For the text-containing cell, return its midpoint in (x, y) coordinate format. 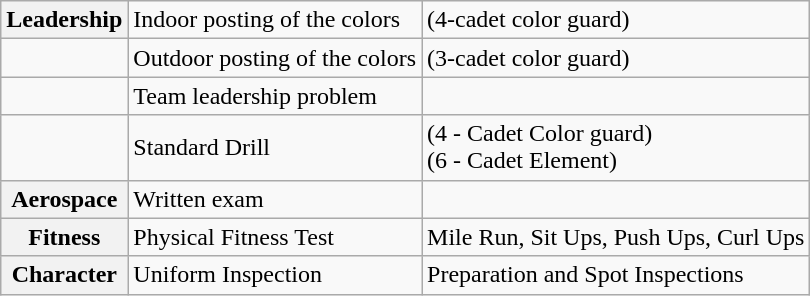
Standard Drill (275, 148)
Preparation and Spot Inspections (616, 275)
Indoor posting of the colors (275, 20)
(4-cadet color guard) (616, 20)
(4 - Cadet Color guard)(6 - Cadet Element) (616, 148)
Fitness (64, 237)
Outdoor posting of the colors (275, 58)
Aerospace (64, 199)
Team leadership problem (275, 96)
Mile Run, Sit Ups, Push Ups, Curl Ups (616, 237)
Uniform Inspection (275, 275)
Character (64, 275)
Written exam (275, 199)
Physical Fitness Test (275, 237)
(3-cadet color guard) (616, 58)
Leadership (64, 20)
